Extract the (x, y) coordinate from the center of the cell holding the provided text.  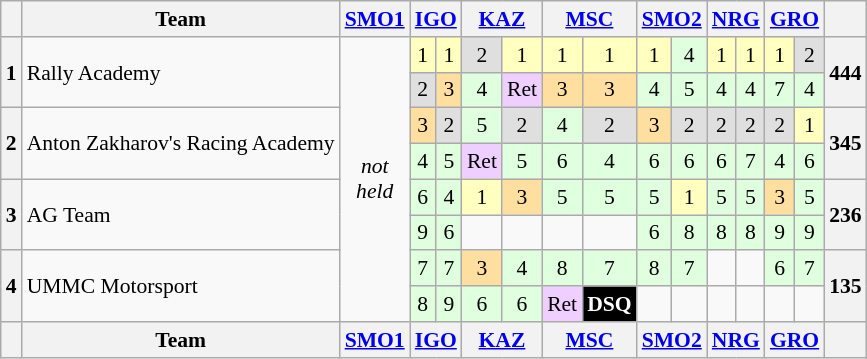
AG Team (181, 214)
notheld (375, 180)
135 (846, 286)
Anton Zakharov's Racing Academy (181, 144)
444 (846, 72)
345 (846, 144)
236 (846, 214)
Rally Academy (181, 72)
UMMC Motorsport (181, 286)
DSQ (610, 304)
